Extract the (x, y) coordinate from the center of the cell holding the provided text.  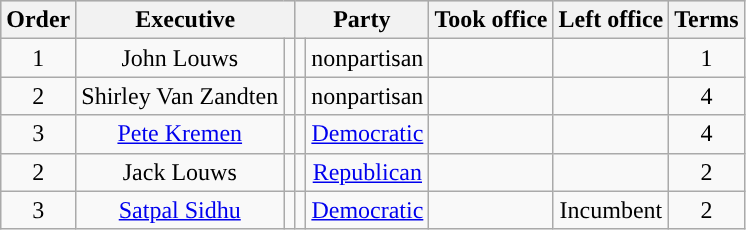
Took office (491, 20)
Party (362, 20)
Executive (186, 20)
Satpal Sidhu (180, 210)
Terms (707, 20)
John Louws (180, 58)
Jack Louws (180, 172)
Republican (368, 172)
Incumbent (611, 210)
Shirley Van Zandten (180, 96)
Left office (611, 20)
Order (38, 20)
Pete Kremen (180, 134)
